Identify which cell holds the provided text, then report its [X, Y] central coordinate. 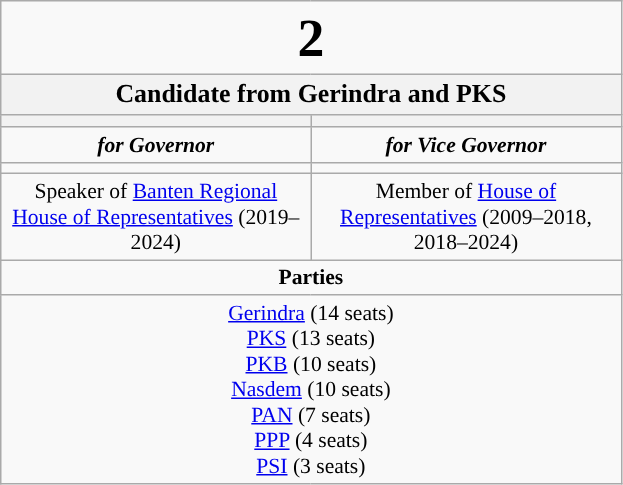
2 [311, 38]
for Vice Governor [466, 146]
for Governor [156, 146]
Speaker of Banten Regional House of Representatives (2019–2024) [156, 216]
Parties [311, 278]
Member of House of Representatives (2009–2018, 2018–2024) [466, 216]
Gerindra (14 seats)PKS (13 seats)PKB (10 seats)Nasdem (10 seats)PAN (7 seats)PPP (4 seats)PSI (3 seats) [311, 390]
Candidate from Gerindra and PKS [311, 94]
